Capture the cell that displays the provided text and extract its [X, Y] central coordinate. 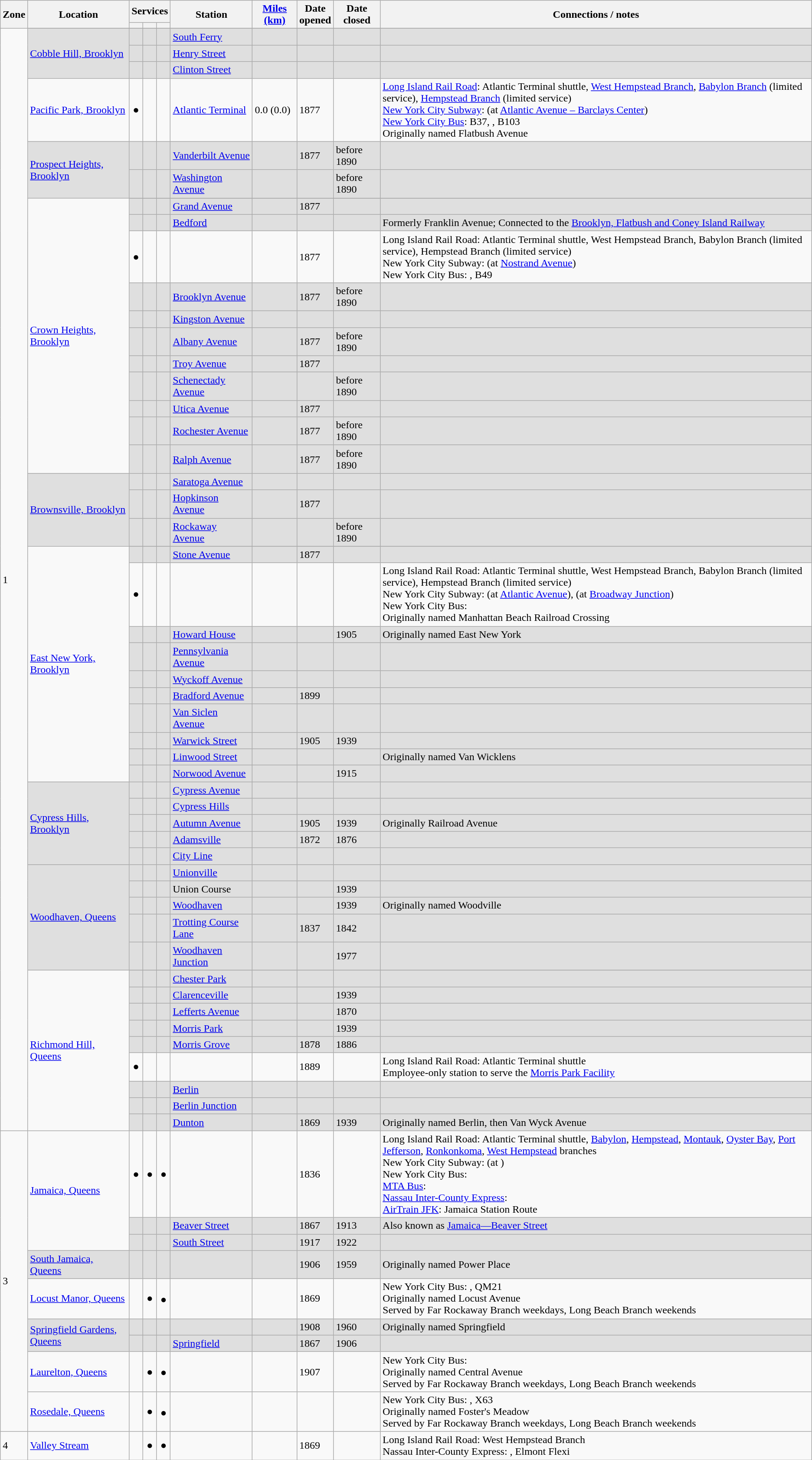
Adamsville [212, 840]
3 [14, 1281]
Clinton Street [212, 70]
Cypress Avenue [212, 790]
Atlantic Terminal [212, 110]
New York City Bus: , QM21Originally named Locust Avenue Served by Far Rockaway Branch weekdays, Long Beach Branch weekends [596, 1299]
1913 [357, 1226]
Crown Heights, Brooklyn [79, 336]
Cypress Hills [212, 807]
Stone Avenue [212, 554]
Woodhaven [212, 906]
New York City Bus: Originally named Central Avenue Served by Far Rockaway Branch weekdays, Long Beach Branch weekends [596, 1371]
1 [14, 580]
Autumn Avenue [212, 823]
City Line [212, 856]
Laurelton, Queens [79, 1371]
1886 [357, 1045]
Van Siclen Avenue [212, 718]
East New York, Brooklyn [79, 664]
Hopkinson Avenue [212, 504]
1908 [315, 1327]
Valley Stream [79, 1446]
Morris Park [212, 1028]
Vanderbilt Avenue [212, 155]
Pacific Park, Brooklyn [79, 110]
Richmond Hill, Queens [79, 1050]
1836 [315, 1174]
Miles (km) [275, 15]
Trotting Course Lane [212, 928]
Cobble Hill, Brooklyn [79, 53]
Long Island Rail Road: Atlantic Terminal shuttleEmployee-only station to serve the Morris Park Facility [596, 1067]
Saratoga Avenue [212, 482]
Unionville [212, 873]
Troy Avenue [212, 364]
Albany Avenue [212, 341]
Wyckoff Avenue [212, 679]
Brownsville, Brooklyn [79, 510]
Schenectady Avenue [212, 386]
Howard House [212, 634]
Bedford [212, 223]
1842 [357, 928]
1922 [357, 1242]
Originally named Van Wicklens [596, 757]
1872 [315, 840]
Norwood Avenue [212, 774]
Originally named Berlin, then Van Wyck Avenue [596, 1122]
1960 [357, 1327]
Grand Avenue [212, 206]
1870 [357, 1011]
Morris Grove [212, 1045]
Lefferts Avenue [212, 1011]
South Jamaica, Queens [79, 1264]
Ralph Avenue [212, 459]
1878 [315, 1045]
Originally named Woodville [596, 906]
Woodhaven Junction [212, 956]
South Street [212, 1242]
1876 [357, 840]
Beaver Street [212, 1226]
Location [79, 15]
Warwick Street [212, 741]
Long Island Rail Road: West Hempstead BranchNassau Inter-County Express: , Elmont Flexi [596, 1446]
Also known as Jamaica—Beaver Street [596, 1226]
Springfield Gardens, Queens [79, 1335]
Utica Avenue [212, 409]
Berlin [212, 1089]
Berlin Junction [212, 1106]
Springfield [212, 1343]
Brooklyn Avenue [212, 297]
1889 [315, 1067]
Dateclosed [357, 15]
1977 [357, 956]
Originally named East New York [596, 634]
Union Course [212, 889]
Rochester Avenue [212, 431]
Clarenceville [212, 995]
1907 [315, 1371]
Chester Park [212, 978]
Washington Avenue [212, 184]
0.0 (0.0) [275, 110]
Woodhaven, Queens [79, 917]
Cypress Hills, Brooklyn [79, 823]
Connections / notes [596, 15]
1959 [357, 1264]
Zone [14, 15]
Pennsylvania Avenue [212, 657]
Dateopened [315, 15]
South Ferry [212, 37]
1917 [315, 1242]
Locust Manor, Queens [79, 1299]
Dunton [212, 1122]
Bradford Avenue [212, 696]
1837 [315, 928]
Prospect Heights, Brooklyn [79, 170]
Rosedale, Queens [79, 1411]
Station [212, 15]
New York City Bus: , X63Originally named Foster's Meadow Served by Far Rockaway Branch weekdays, Long Beach Branch weekends [596, 1411]
Originally Railroad Avenue [596, 823]
Henry Street [212, 53]
Kingston Avenue [212, 319]
Jamaica, Queens [79, 1191]
4 [14, 1446]
Originally named Springfield [596, 1327]
Formerly Franklin Avenue; Connected to the Brooklyn, Flatbush and Coney Island Railway [596, 223]
Originally named Power Place [596, 1264]
Linwood Street [212, 757]
1915 [357, 774]
Rockaway Avenue [212, 532]
1899 [315, 696]
Services [150, 11]
